Determine the [x, y] coordinate at the center of the cell enclosing the given text.  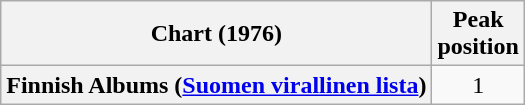
Finnish Albums (Suomen virallinen lista) [216, 85]
Peakposition [478, 34]
Chart (1976) [216, 34]
1 [478, 85]
